Search for the cell housing the specified text and yield its [x, y] center coordinate. 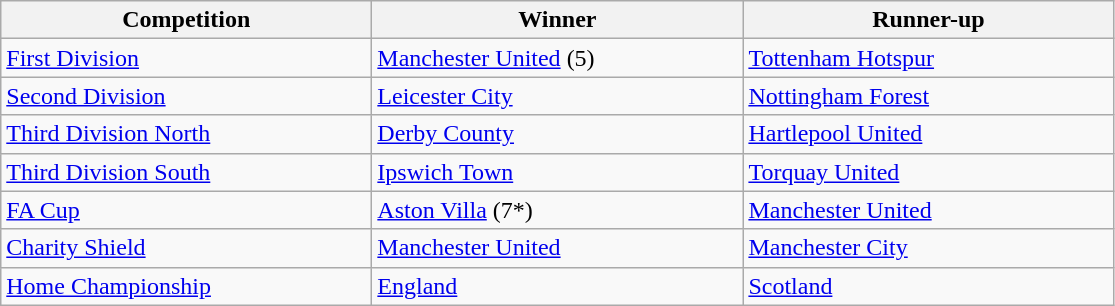
Manchester United (5) [558, 58]
Ipswich Town [558, 172]
Aston Villa (7*) [558, 210]
Hartlepool United [928, 134]
Third Division South [186, 172]
Tottenham Hotspur [928, 58]
Torquay United [928, 172]
Competition [186, 20]
Leicester City [558, 96]
First Division [186, 58]
Runner-up [928, 20]
Charity Shield [186, 248]
Manchester City [928, 248]
Third Division North [186, 134]
Second Division [186, 96]
Home Championship [186, 286]
FA Cup [186, 210]
Scotland [928, 286]
Winner [558, 20]
England [558, 286]
Nottingham Forest [928, 96]
Derby County [558, 134]
